Return the (X, Y) coordinate for the center point of the cell that contains the specified text.  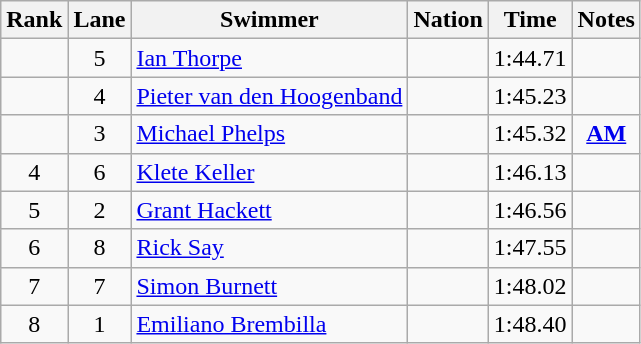
Michael Phelps (270, 134)
1:45.23 (530, 96)
Swimmer (270, 20)
3 (100, 134)
2 (100, 210)
1:47.55 (530, 248)
Emiliano Brembilla (270, 324)
Ian Thorpe (270, 58)
1:46.13 (530, 172)
Lane (100, 20)
Nation (448, 20)
1:45.32 (530, 134)
Pieter van den Hoogenband (270, 96)
1:48.02 (530, 286)
1 (100, 324)
Time (530, 20)
Rick Say (270, 248)
Simon Burnett (270, 286)
Klete Keller (270, 172)
Grant Hackett (270, 210)
AM (606, 134)
Notes (606, 20)
Rank (34, 20)
1:46.56 (530, 210)
1:44.71 (530, 58)
1:48.40 (530, 324)
